Provide the [x, y] coordinate of the cell's center where the given text is located.  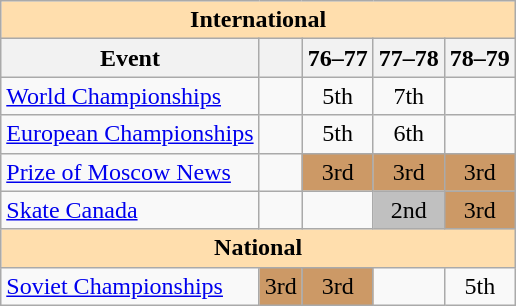
International [258, 20]
Event [130, 58]
Soviet Championships [130, 286]
European Championships [130, 134]
World Championships [130, 96]
National [258, 248]
Prize of Moscow News [130, 172]
76–77 [338, 58]
7th [408, 96]
2nd [408, 210]
Skate Canada [130, 210]
6th [408, 134]
77–78 [408, 58]
78–79 [480, 58]
